Return (x, y) of the center of cell containing provided text 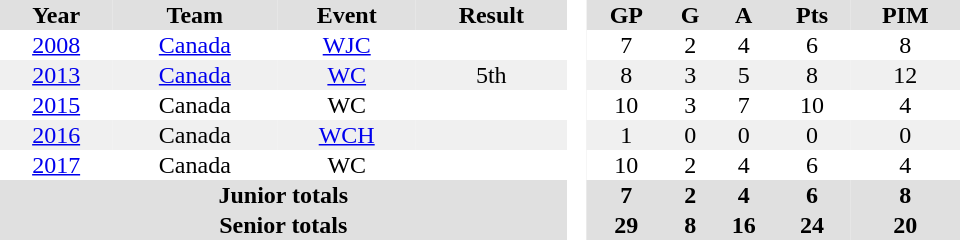
Event (346, 15)
PIM (905, 15)
Result (491, 15)
Junior totals (284, 195)
20 (905, 225)
24 (812, 225)
12 (905, 75)
WJC (346, 45)
5 (744, 75)
Team (194, 15)
Senior totals (284, 225)
2017 (56, 165)
1 (626, 135)
16 (744, 225)
2008 (56, 45)
G (690, 15)
GP (626, 15)
2016 (56, 135)
WCH (346, 135)
29 (626, 225)
Pts (812, 15)
2013 (56, 75)
5th (491, 75)
Year (56, 15)
A (744, 15)
2015 (56, 105)
